Detect which cell encompasses the target text, then output its [x, y] center coordinate. 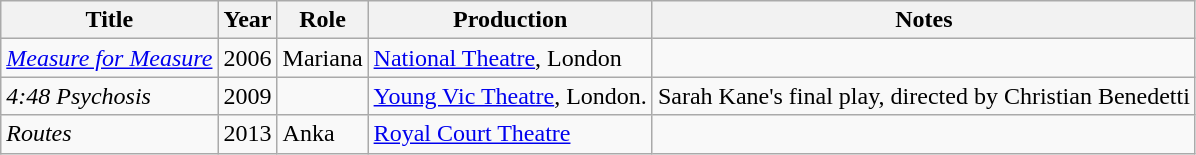
2006 [248, 58]
Anka [322, 134]
Year [248, 20]
Production [510, 20]
Measure for Measure [110, 58]
Notes [924, 20]
Role [322, 20]
Young Vic Theatre, London. [510, 96]
Title [110, 20]
Routes [110, 134]
2009 [248, 96]
Sarah Kane's final play, directed by Christian Benedetti [924, 96]
4:48 Psychosis [110, 96]
2013 [248, 134]
Royal Court Theatre [510, 134]
National Theatre, London [510, 58]
Mariana [322, 58]
